Provide the (x, y) coordinate of the cell's center where the given text is located.  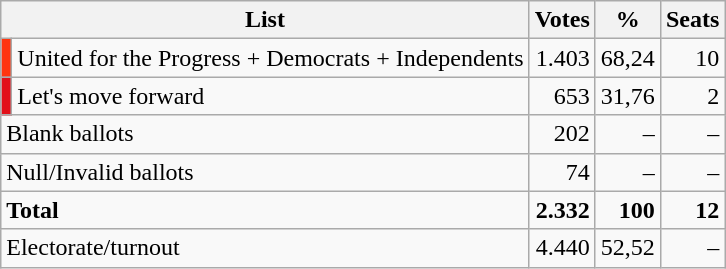
10 (692, 58)
List (265, 20)
74 (562, 172)
2.332 (562, 210)
United for the Progress + Democrats + Independents (270, 58)
1.403 (562, 58)
Null/Invalid ballots (265, 172)
31,76 (628, 96)
Electorate/turnout (265, 248)
653 (562, 96)
Votes (562, 20)
Total (265, 210)
Let's move forward (270, 96)
2 (692, 96)
202 (562, 134)
Blank ballots (265, 134)
Seats (692, 20)
68,24 (628, 58)
12 (692, 210)
4.440 (562, 248)
% (628, 20)
52,52 (628, 248)
100 (628, 210)
